Pinpoint the cell where the given text exists, returning its (x, y) midpoint coordinate. 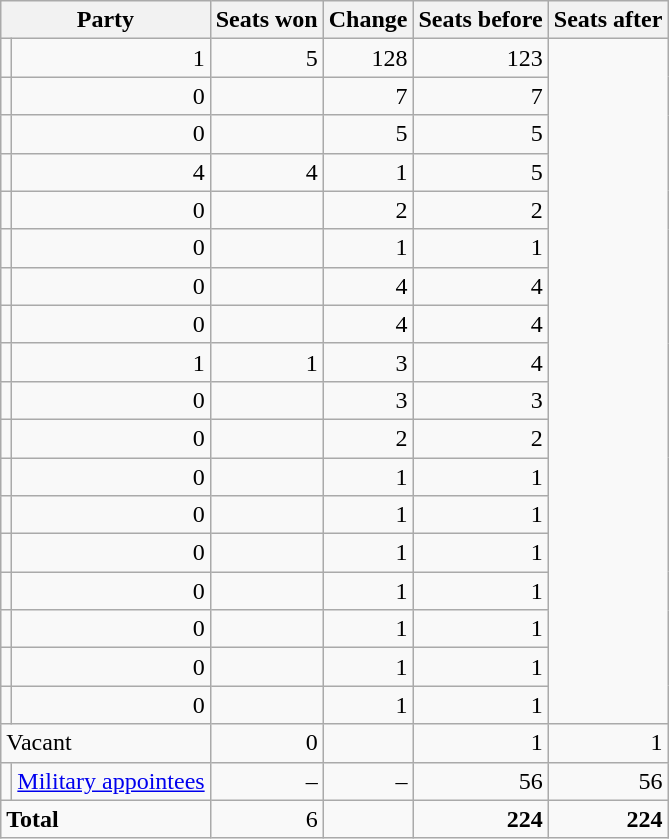
Party (106, 20)
123 (480, 58)
Seats won (266, 20)
Seats after (608, 20)
128 (368, 58)
Change (368, 20)
Total (106, 819)
Military appointees (111, 781)
Vacant (106, 743)
6 (266, 819)
Seats before (480, 20)
